Search for the cell housing the specified text and yield its [x, y] center coordinate. 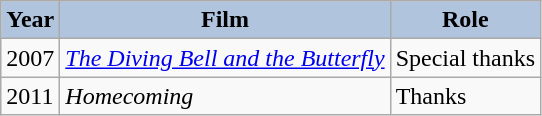
2007 [30, 58]
Year [30, 20]
Special thanks [465, 58]
Homecoming [225, 96]
The Diving Bell and the Butterfly [225, 58]
Film [225, 20]
Role [465, 20]
Thanks [465, 96]
2011 [30, 96]
